From the cell containing the given text, extract its center point as (x, y) coordinate. 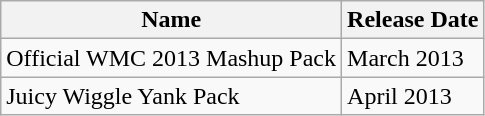
Release Date (413, 20)
Name (172, 20)
March 2013 (413, 58)
Juicy Wiggle Yank Pack (172, 96)
April 2013 (413, 96)
Official WMC 2013 Mashup Pack (172, 58)
